Search for the cell housing the specified text and yield its (X, Y) center coordinate. 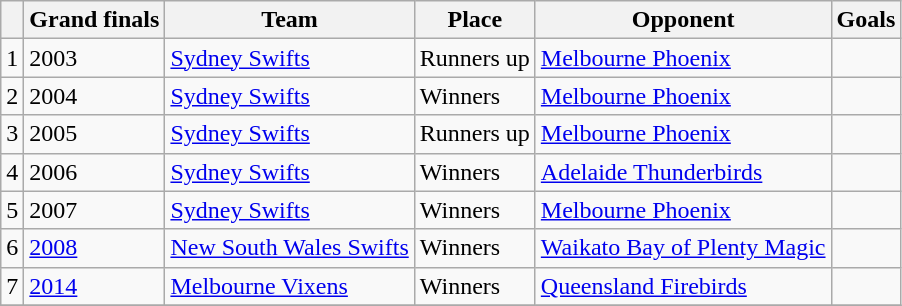
Opponent (683, 20)
2005 (94, 134)
2006 (94, 172)
Team (290, 20)
Grand finals (94, 20)
2003 (94, 58)
6 (12, 248)
2014 (94, 286)
Goals (866, 20)
5 (12, 210)
1 (12, 58)
Place (474, 20)
2008 (94, 248)
Waikato Bay of Plenty Magic (683, 248)
Melbourne Vixens (290, 286)
2 (12, 96)
New South Wales Swifts (290, 248)
7 (12, 286)
4 (12, 172)
2004 (94, 96)
Queensland Firebirds (683, 286)
3 (12, 134)
Adelaide Thunderbirds (683, 172)
2007 (94, 210)
